Return (x, y) of the center of cell containing provided text 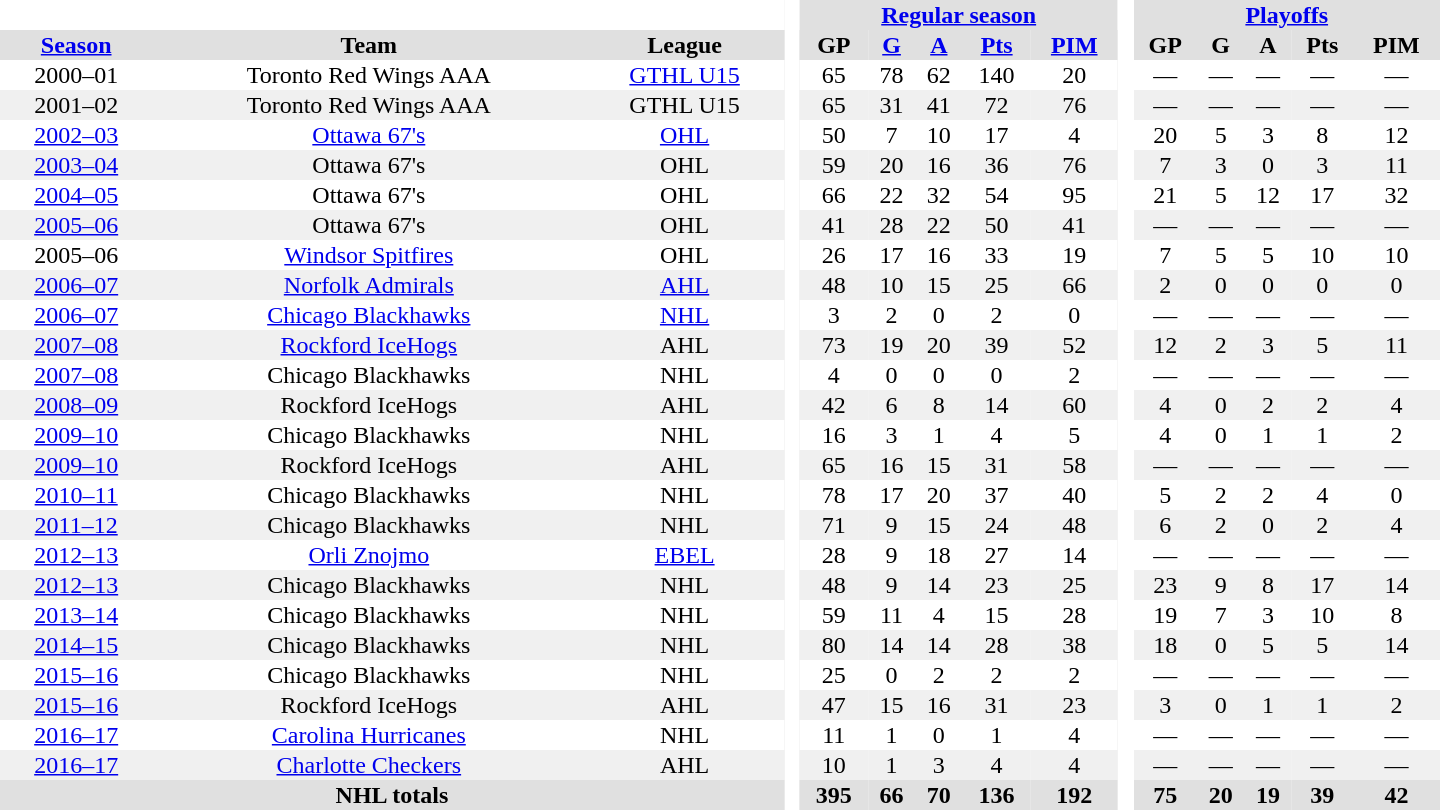
58 (1074, 465)
33 (996, 255)
62 (938, 75)
2008–09 (76, 405)
27 (996, 555)
24 (996, 525)
2002–03 (76, 135)
73 (834, 345)
Regular season (959, 15)
136 (996, 795)
NHL totals (392, 795)
Season (76, 45)
Windsor Spitfires (368, 255)
Team (368, 45)
72 (996, 105)
75 (1165, 795)
2000–01 (76, 75)
71 (834, 525)
52 (1074, 345)
Orli Znojmo (368, 555)
140 (996, 75)
95 (1074, 195)
League (684, 45)
26 (834, 255)
2014–15 (76, 645)
2004–05 (76, 195)
37 (996, 495)
21 (1165, 195)
38 (1074, 645)
40 (1074, 495)
47 (834, 705)
Carolina Hurricanes (368, 735)
80 (834, 645)
54 (996, 195)
2013–14 (76, 615)
EBEL (684, 555)
36 (996, 165)
2001–02 (76, 105)
395 (834, 795)
2010–11 (76, 495)
Playoffs (1286, 15)
192 (1074, 795)
2011–12 (76, 525)
60 (1074, 405)
Norfolk Admirals (368, 285)
Charlotte Checkers (368, 765)
70 (938, 795)
2003–04 (76, 165)
